Scan for the cell matching the given text and deliver its (x, y) coordinate at center. 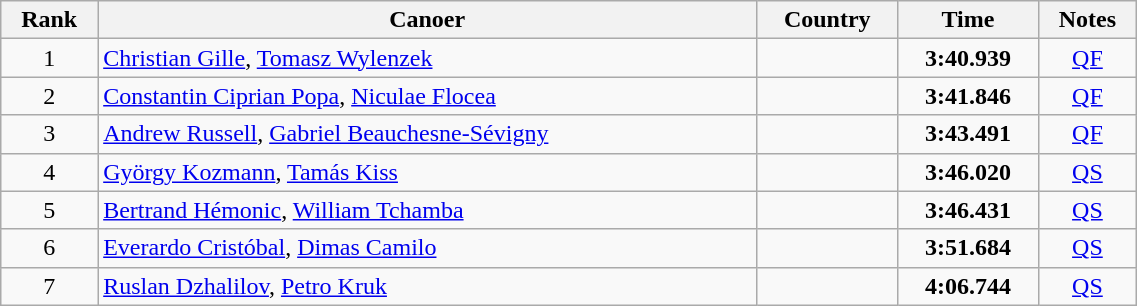
Time (968, 20)
Christian Gille, Tomasz Wylenzek (428, 58)
György Kozmann, Tamás Kiss (428, 172)
Ruslan Dzhalilov, Petro Kruk (428, 286)
4 (50, 172)
7 (50, 286)
Notes (1088, 20)
Rank (50, 20)
4:06.744 (968, 286)
Everardo Cristóbal, Dimas Camilo (428, 248)
Bertrand Hémonic, William Tchamba (428, 210)
Andrew Russell, Gabriel Beauchesne-Sévigny (428, 134)
5 (50, 210)
6 (50, 248)
3:41.846 (968, 96)
3:51.684 (968, 248)
Country (828, 20)
3 (50, 134)
3:40.939 (968, 58)
Constantin Ciprian Popa, Niculae Flocea (428, 96)
3:46.431 (968, 210)
Canoer (428, 20)
3:43.491 (968, 134)
1 (50, 58)
2 (50, 96)
3:46.020 (968, 172)
